Locate the cell with the specified text and output its [x, y] center coordinate. 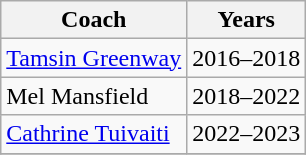
2018–2022 [246, 96]
Coach [94, 20]
2016–2018 [246, 58]
2022–2023 [246, 134]
Tamsin Greenway [94, 58]
Mel Mansfield [94, 96]
Cathrine Tuivaiti [94, 134]
Years [246, 20]
